Search for the cell housing the specified text and yield its (x, y) center coordinate. 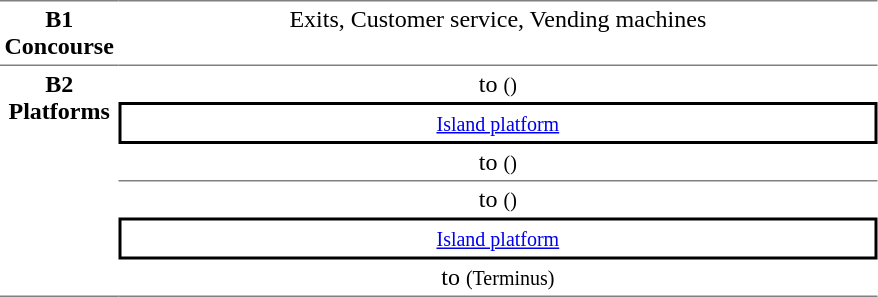
Exits, Customer service, Vending machines (498, 32)
B1Concourse (59, 32)
B2Platforms (59, 180)
